Provide the (x, y) coordinate of the cell's center where the given text is located.  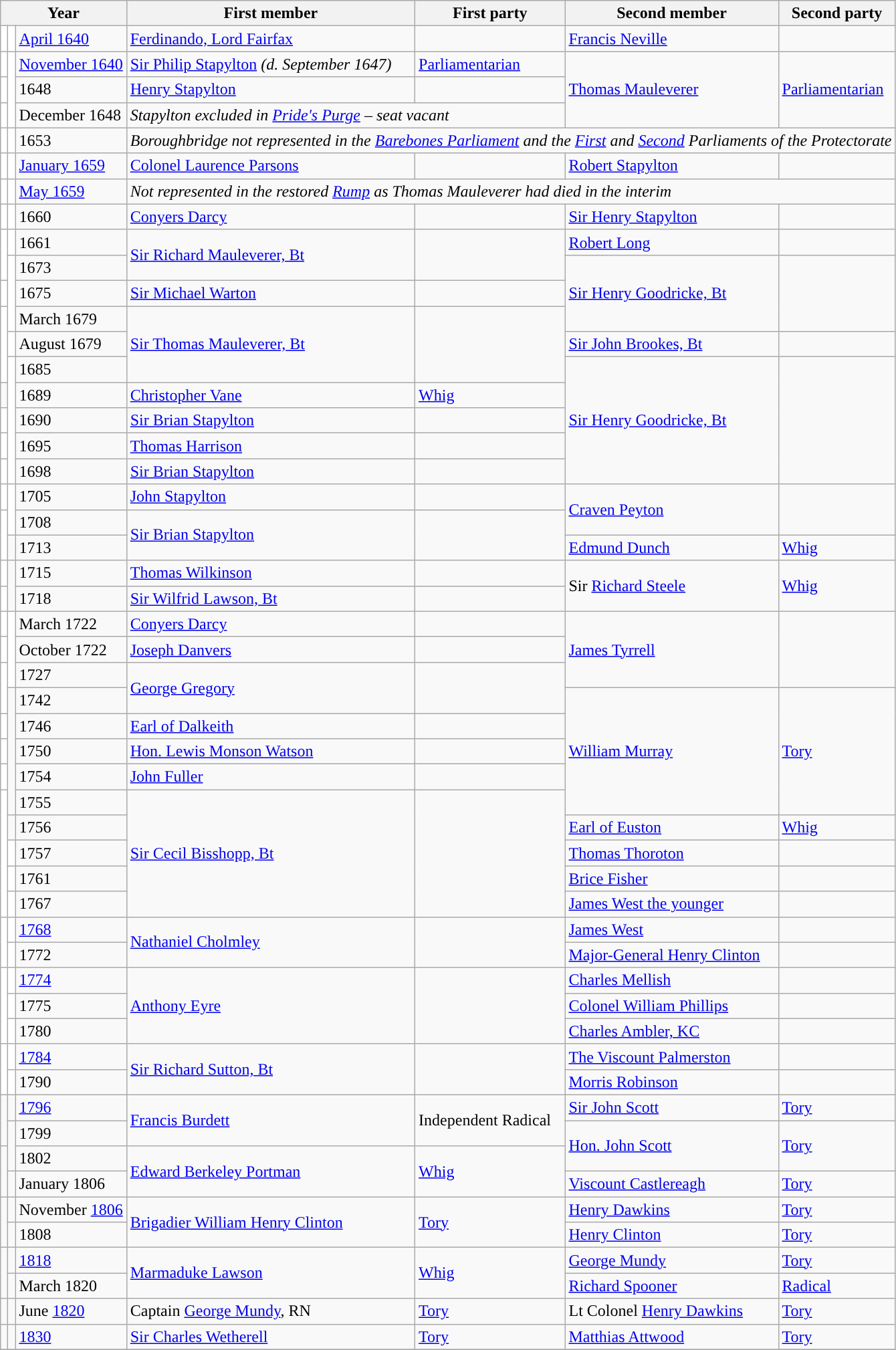
1756 (71, 828)
1727 (71, 675)
Radical (837, 1286)
1661 (71, 242)
Major-General Henry Clinton (671, 955)
Earl of Dalkeith (270, 725)
Brice Fisher (671, 879)
Craven Peyton (671, 510)
1757 (71, 853)
Brigadier William Henry Clinton (270, 1222)
Sir John Scott (671, 1107)
Robert Stapylton (671, 166)
1715 (71, 573)
Ferdinando, Lord Fairfax (270, 39)
April 1640 (71, 39)
Sir Richard Sutton, Bt (270, 1069)
Year (64, 13)
1705 (71, 497)
George Mundy (671, 1260)
Captain George Mundy, RN (270, 1311)
Edward Berkeley Portman (270, 1171)
1768 (71, 929)
1742 (71, 700)
George Gregory (270, 687)
James West the younger (671, 904)
Sir Henry Stapylton (671, 217)
1802 (71, 1159)
Second member (671, 13)
1685 (71, 370)
Henry Stapylton (270, 90)
1690 (71, 421)
William Murray (671, 751)
1774 (71, 980)
Charles Mellish (671, 980)
Colonel Laurence Parsons (270, 166)
Colonel William Phillips (671, 1006)
Boroughbridge not represented in the Barebones Parliament and the First and Second Parliaments of the Protectorate (511, 140)
Sir Michael Warton (270, 293)
Sir Richard Steele (671, 586)
Sir Wilfrid Lawson, Bt (270, 598)
1750 (71, 752)
Sir Charles Wetherell (270, 1337)
May 1659 (71, 191)
Sir Cecil Bisshopp, Bt (270, 853)
Second party (837, 13)
March 1679 (71, 319)
1708 (71, 522)
The Viscount Palmerston (671, 1056)
Robert Long (671, 242)
March 1722 (71, 624)
1818 (71, 1260)
First member (270, 13)
1796 (71, 1107)
Edmund Dunch (671, 548)
John Stapylton (270, 497)
Richard Spooner (671, 1286)
Earl of Euston (671, 828)
Charles Ambler, KC (671, 1031)
Henry Clinton (671, 1235)
1695 (71, 446)
Christopher Vane (270, 395)
January 1659 (71, 166)
Viscount Castlereagh (671, 1184)
Sir Richard Mauleverer, Bt (270, 255)
1746 (71, 725)
Francis Burdett (270, 1120)
Matthias Attwood (671, 1337)
Lt Colonel Henry Dawkins (671, 1311)
November 1640 (71, 64)
Not represented in the restored Rump as Thomas Mauleverer had died in the interim (511, 191)
Sir John Brookes, Bt (671, 344)
James Tyrrell (671, 649)
March 1820 (71, 1286)
1775 (71, 1006)
1698 (71, 471)
Francis Neville (671, 39)
Joseph Danvers (270, 649)
Anthony Eyre (270, 1006)
October 1722 (71, 649)
First party (490, 13)
Hon. John Scott (671, 1146)
1772 (71, 955)
1648 (71, 90)
Stapylton excluded in Pride's Purge – seat vacant (346, 115)
Thomas Mauleverer (671, 90)
August 1679 (71, 344)
Thomas Harrison (270, 446)
1780 (71, 1031)
Sir Thomas Mauleverer, Bt (270, 344)
1718 (71, 598)
1755 (71, 802)
Nathaniel Cholmley (270, 942)
January 1806 (71, 1184)
1808 (71, 1235)
Henry Dawkins (671, 1210)
1673 (71, 267)
December 1648 (71, 115)
James West (671, 929)
1761 (71, 879)
1713 (71, 548)
June 1820 (71, 1311)
Thomas Wilkinson (270, 573)
Morris Robinson (671, 1082)
1830 (71, 1337)
November 1806 (71, 1210)
1675 (71, 293)
1754 (71, 777)
1653 (71, 140)
Sir Philip Stapylton (d. September 1647) (270, 64)
Thomas Thoroton (671, 853)
1767 (71, 904)
1660 (71, 217)
Hon. Lewis Monson Watson (270, 752)
Marmaduke Lawson (270, 1273)
1799 (71, 1133)
1784 (71, 1056)
John Fuller (270, 777)
1689 (71, 395)
Independent Radical (490, 1120)
1790 (71, 1082)
